Return the (x, y) coordinate for the center point of the cell that contains the specified text.  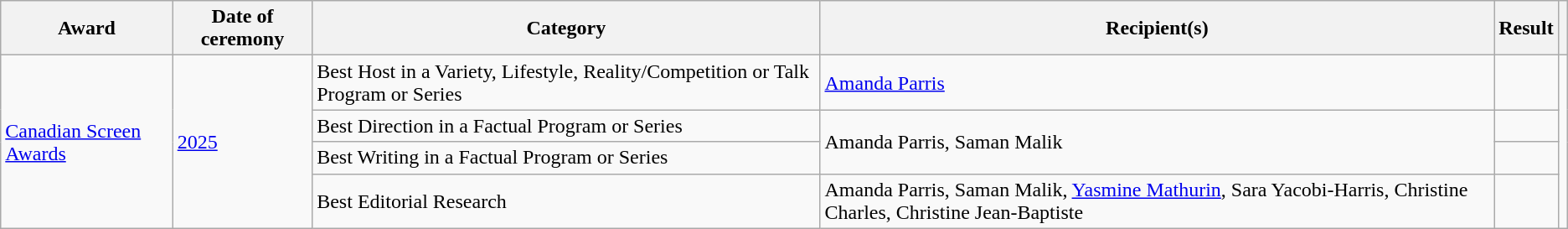
Best Editorial Research (566, 201)
Amanda Parris, Saman Malik, Yasmine Mathurin, Sara Yacobi-Harris, Christine Charles, Christine Jean-Baptiste (1158, 201)
Canadian Screen Awards (87, 142)
Best Host in a Variety, Lifestyle, Reality/Competition or Talk Program or Series (566, 82)
Best Direction in a Factual Program or Series (566, 126)
Award (87, 29)
Date of ceremony (242, 29)
Amanda Parris, Saman Malik (1158, 142)
Category (566, 29)
Amanda Parris (1158, 82)
Best Writing in a Factual Program or Series (566, 158)
2025 (242, 142)
Result (1526, 29)
Recipient(s) (1158, 29)
